Pinpoint the cell where the given text exists, returning its (x, y) midpoint coordinate. 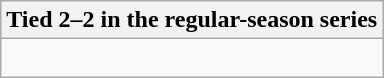
Tied 2–2 in the regular-season series (192, 20)
